Capture the cell that displays the provided text and extract its (X, Y) central coordinate. 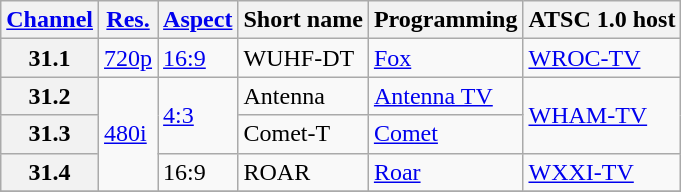
ROAR (303, 172)
ATSC 1.0 host (602, 20)
WUHF-DT (303, 58)
Programming (446, 20)
WHAM-TV (602, 115)
Antenna (303, 96)
Antenna TV (446, 96)
31.1 (50, 58)
4:3 (198, 115)
31.3 (50, 134)
480i (128, 134)
Comet-T (303, 134)
Aspect (198, 20)
Short name (303, 20)
Roar (446, 172)
Channel (50, 20)
31.4 (50, 172)
31.2 (50, 96)
Res. (128, 20)
WROC-TV (602, 58)
WXXI-TV (602, 172)
Fox (446, 58)
Comet (446, 134)
720p (128, 58)
